Output the [x, y] coordinate of the center of the cell containing the given text.  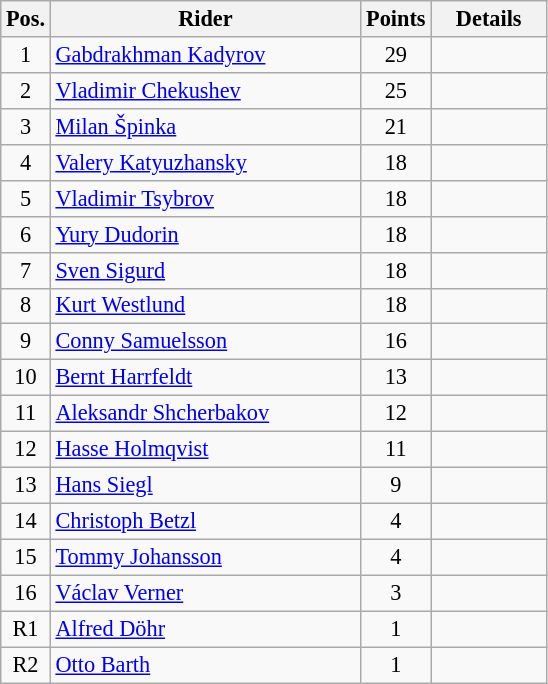
Milan Špinka [205, 126]
15 [26, 557]
Points [396, 19]
21 [396, 126]
29 [396, 55]
Bernt Harrfeldt [205, 378]
Sven Sigurd [205, 270]
5 [26, 198]
Tommy Johansson [205, 557]
Rider [205, 19]
14 [26, 521]
7 [26, 270]
Christoph Betzl [205, 521]
Hasse Holmqvist [205, 450]
Valery Katyuzhansky [205, 162]
Alfred Döhr [205, 629]
Otto Barth [205, 665]
25 [396, 90]
Vladimir Chekushev [205, 90]
R2 [26, 665]
Pos. [26, 19]
8 [26, 306]
10 [26, 378]
2 [26, 90]
Hans Siegl [205, 485]
Yury Dudorin [205, 234]
R1 [26, 629]
Václav Verner [205, 593]
Kurt Westlund [205, 306]
6 [26, 234]
Gabdrakhman Kadyrov [205, 55]
Vladimir Tsybrov [205, 198]
Details [488, 19]
Aleksandr Shcherbakov [205, 414]
Conny Samuelsson [205, 342]
